Detect which cell encompasses the target text, then output its (x, y) center coordinate. 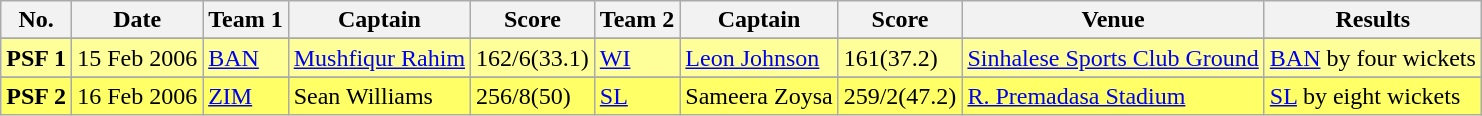
Sinhalese Sports Club Ground (1113, 58)
Leon Johnson (759, 58)
BAN (246, 58)
PSF 1 (36, 58)
Results (1372, 20)
Date (138, 20)
15 Feb 2006 (138, 58)
Mushfiqur Rahim (379, 58)
R. Premadasa Stadium (1113, 96)
161(37.2) (900, 58)
16 Feb 2006 (138, 96)
Venue (1113, 20)
SL (637, 96)
ZIM (246, 96)
No. (36, 20)
WI (637, 58)
259/2(47.2) (900, 96)
Team 1 (246, 20)
162/6(33.1) (533, 58)
256/8(50) (533, 96)
BAN by four wickets (1372, 58)
Sean Williams (379, 96)
Team 2 (637, 20)
Sameera Zoysa (759, 96)
PSF 2 (36, 96)
SL by eight wickets (1372, 96)
